Return the [x, y] coordinate for the center point of the cell that contains the specified text.  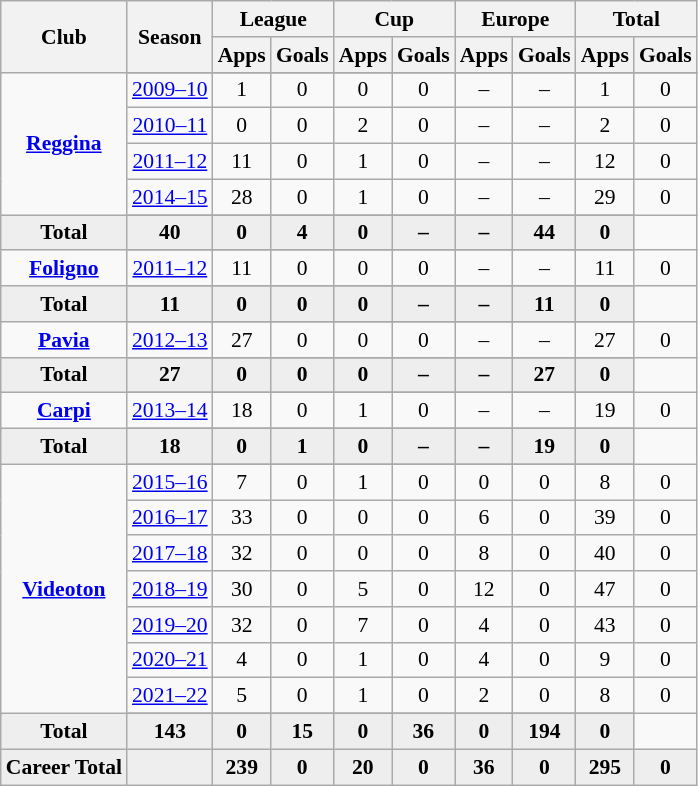
15 [302, 732]
20 [363, 767]
Videoton [64, 588]
2019–20 [170, 625]
Pavia [64, 340]
143 [170, 732]
2014–15 [170, 197]
9 [605, 660]
2013–14 [170, 411]
43 [605, 625]
33 [242, 518]
2018–19 [170, 589]
Cup [394, 19]
Foligno [64, 269]
2021–22 [170, 696]
29 [605, 197]
2017–18 [170, 554]
2015–16 [170, 482]
2012–13 [170, 340]
30 [242, 589]
Carpi [64, 411]
Club [64, 36]
Europe [516, 19]
2016–17 [170, 518]
6 [484, 518]
2009–10 [170, 90]
Season [170, 36]
Reggina [64, 143]
2010–11 [170, 126]
47 [605, 589]
League [274, 19]
39 [605, 518]
28 [242, 197]
239 [242, 767]
194 [544, 732]
Career Total [64, 767]
44 [544, 233]
295 [605, 767]
2020–21 [170, 660]
